Pinpoint the cell where the given text exists, returning its [X, Y] midpoint coordinate. 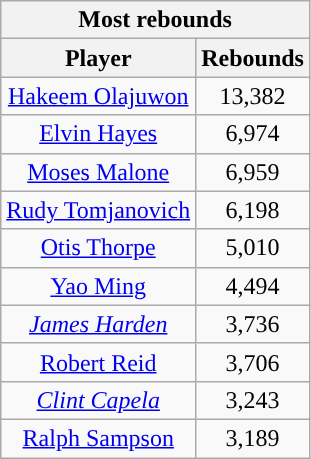
Most rebounds [156, 20]
Ralph Sampson [98, 438]
Moses Malone [98, 172]
3,243 [253, 400]
Clint Capela [98, 400]
3,736 [253, 324]
James Harden [98, 324]
3,706 [253, 362]
Elvin Hayes [98, 134]
3,189 [253, 438]
Rebounds [253, 58]
6,198 [253, 210]
Hakeem Olajuwon [98, 96]
Rudy Tomjanovich [98, 210]
4,494 [253, 286]
Otis Thorpe [98, 248]
Player [98, 58]
Robert Reid [98, 362]
6,959 [253, 172]
5,010 [253, 248]
6,974 [253, 134]
13,382 [253, 96]
Yao Ming [98, 286]
